Return [x, y] of the center of cell containing provided text 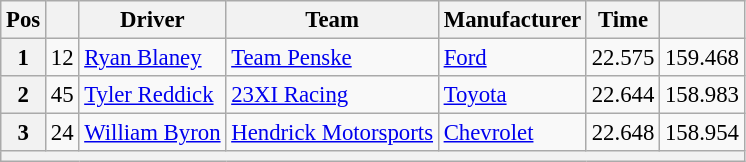
Hendrick Motorsports [332, 133]
2 [24, 95]
Pos [24, 20]
Team [332, 20]
45 [62, 95]
3 [24, 133]
Manufacturer [512, 20]
Time [622, 20]
Driver [152, 20]
23XI Racing [332, 95]
22.644 [622, 95]
Ford [512, 58]
Ryan Blaney [152, 58]
158.983 [702, 95]
1 [24, 58]
24 [62, 133]
22.648 [622, 133]
Chevrolet [512, 133]
159.468 [702, 58]
Tyler Reddick [152, 95]
12 [62, 58]
William Byron [152, 133]
Toyota [512, 95]
Team Penske [332, 58]
158.954 [702, 133]
22.575 [622, 58]
